Return (X, Y) of the center of cell containing provided text 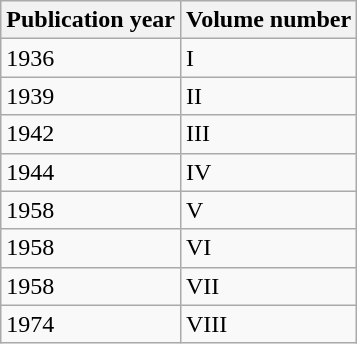
1942 (91, 134)
I (268, 58)
II (268, 96)
Volume number (268, 20)
VI (268, 248)
1936 (91, 58)
III (268, 134)
1974 (91, 324)
VII (268, 286)
1944 (91, 172)
V (268, 210)
1939 (91, 96)
Publication year (91, 20)
IV (268, 172)
VIII (268, 324)
